Extract the (x, y) coordinate from the center of the cell holding the provided text.  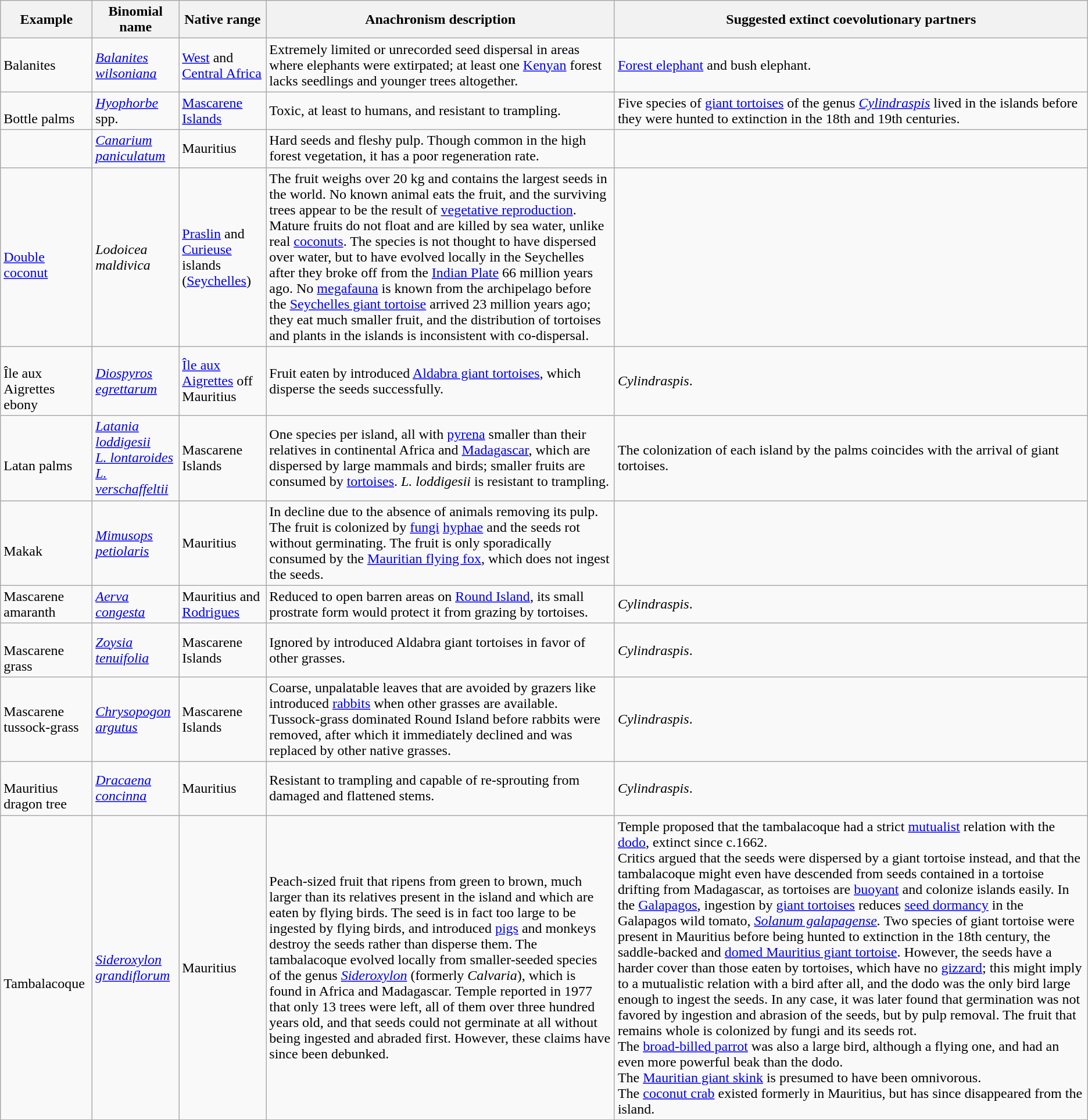
Hard seeds and fleshy pulp. Though common in the high forest vegetation, it has a poor regeneration rate. (441, 149)
Five species of giant tortoises of the genus Cylindraspis lived in the islands before they were hunted to extinction in the 18th and 19th centuries. (851, 110)
Binomial name (136, 20)
Île aux Aigrettes ebony (46, 381)
Zoysia tenuifolia (136, 650)
Lodoicea maldivica (136, 257)
Bottle palms (46, 110)
Île aux Aigrettes off Mauritius (223, 381)
Makak (46, 543)
West and Central Africa (223, 65)
Mauritius and Rodrigues (223, 604)
Mascarene tussock-grass (46, 719)
Reduced to open barren areas on Round Island, its small prostrate form would protect it from grazing by tortoises. (441, 604)
Fruit eaten by introduced Aldabra giant tortoises, which disperse the seeds successfully. (441, 381)
Anachronism description (441, 20)
Resistant to trampling and capable of re-sprouting from damaged and flattened stems. (441, 788)
Sideroxylon grandiflorum (136, 967)
Balanites wilsoniana (136, 65)
Tambalacoque (46, 967)
Mascarene grass (46, 650)
Canarium paniculatum (136, 149)
Dracaena concinna (136, 788)
Example (46, 20)
Hyophorbe spp. (136, 110)
Double coconut (46, 257)
Praslin and Curieuse islands (Seychelles) (223, 257)
Aerva congesta (136, 604)
Latania loddigesiiL. lontaroidesL. verschaffeltii (136, 458)
Mauritius dragon tree (46, 788)
Mascarene amaranth (46, 604)
Latan palms (46, 458)
Toxic, at least to humans, and resistant to trampling. (441, 110)
Suggested extinct coevolutionary partners (851, 20)
Diospyros egrettarum (136, 381)
Chrysopogon argutus (136, 719)
Forest elephant and bush elephant. (851, 65)
Mimusops petiolaris (136, 543)
The colonization of each island by the palms coincides with the arrival of giant tortoises. (851, 458)
Ignored by introduced Aldabra giant tortoises in favor of other grasses. (441, 650)
Native range (223, 20)
Balanites (46, 65)
